Search for the cell housing the specified text and yield its [x, y] center coordinate. 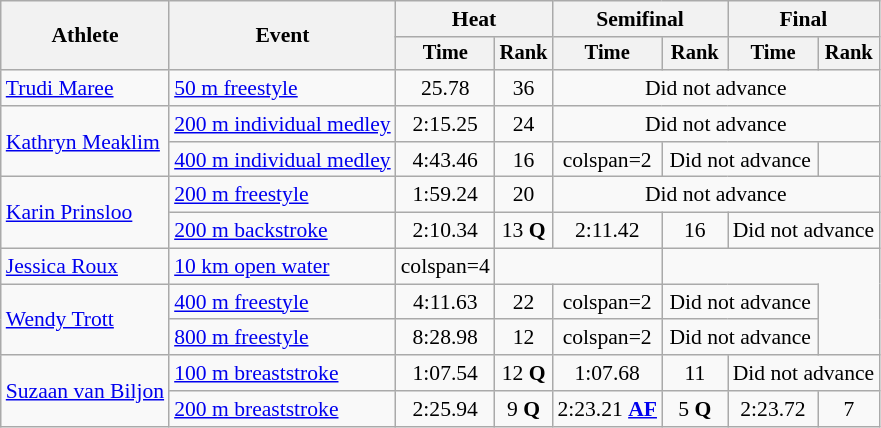
Heat [474, 19]
Semifinal [640, 19]
Trudi Maree [85, 88]
8:28.98 [446, 338]
200 m freestyle [282, 195]
24 [524, 124]
10 km open water [282, 267]
25.78 [446, 88]
1:59.24 [446, 195]
Karin Prinsloo [85, 212]
100 m breaststroke [282, 373]
36 [524, 88]
2:23.72 [774, 409]
Jessica Roux [85, 267]
Final [804, 19]
2:23.21 AF [607, 409]
13 Q [524, 231]
2:11.42 [607, 231]
Wendy Trott [85, 320]
colspan=4 [446, 267]
22 [524, 302]
20 [524, 195]
12 Q [524, 373]
Suzaan van Biljon [85, 390]
Kathryn Meaklim [85, 142]
800 m freestyle [282, 338]
Athlete [85, 36]
50 m freestyle [282, 88]
200 m individual medley [282, 124]
11 [695, 373]
7 [848, 409]
12 [524, 338]
4:43.46 [446, 160]
Event [282, 36]
5 Q [695, 409]
200 m backstroke [282, 231]
400 m individual medley [282, 160]
2:15.25 [446, 124]
1:07.54 [446, 373]
200 m breaststroke [282, 409]
1:07.68 [607, 373]
4:11.63 [446, 302]
2:25.94 [446, 409]
9 Q [524, 409]
2:10.34 [446, 231]
400 m freestyle [282, 302]
